For the text-containing cell, return its midpoint in (x, y) coordinate format. 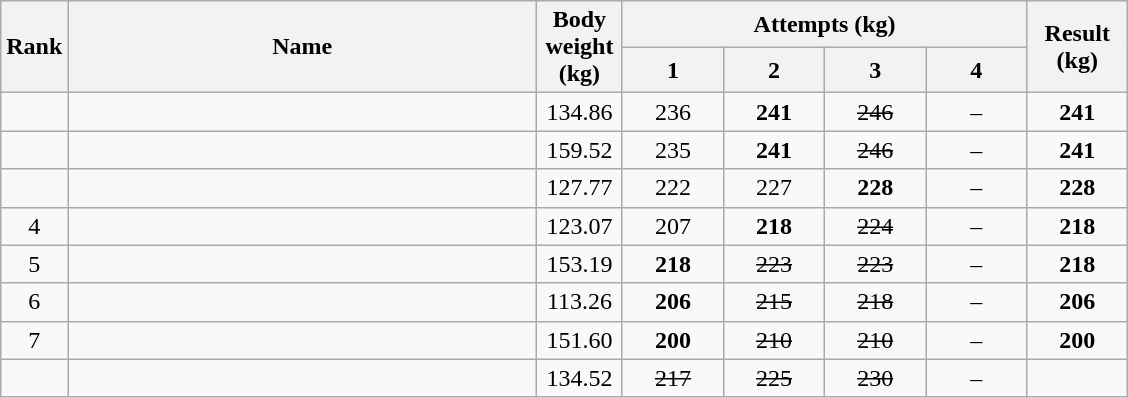
7 (34, 340)
225 (774, 378)
Attempts (kg) (824, 24)
207 (672, 226)
236 (672, 112)
1 (672, 70)
6 (34, 302)
151.60 (579, 340)
153.19 (579, 264)
235 (672, 150)
227 (774, 188)
123.07 (579, 226)
Rank (34, 47)
215 (774, 302)
2 (774, 70)
113.26 (579, 302)
3 (876, 70)
5 (34, 264)
222 (672, 188)
134.52 (579, 378)
134.86 (579, 112)
224 (876, 226)
127.77 (579, 188)
217 (672, 378)
230 (876, 378)
Result (kg) (1078, 47)
159.52 (579, 150)
Body weight (kg) (579, 47)
Name (302, 47)
